Output the (x, y) coordinate of the center of the cell containing the given text.  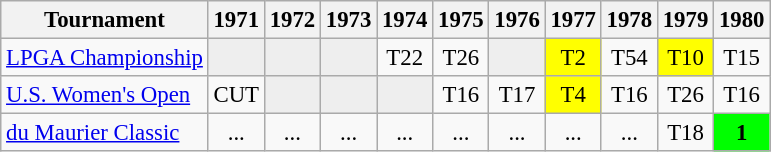
Tournament (104, 20)
1973 (348, 20)
1971 (236, 20)
CUT (236, 95)
T17 (517, 95)
1974 (405, 20)
1976 (517, 20)
T18 (685, 133)
T10 (685, 58)
T2 (573, 58)
U.S. Women's Open (104, 95)
du Maurier Classic (104, 133)
T54 (629, 58)
T4 (573, 95)
T15 (742, 58)
1978 (629, 20)
1975 (461, 20)
LPGA Championship (104, 58)
1972 (292, 20)
1980 (742, 20)
1 (742, 133)
1977 (573, 20)
1979 (685, 20)
T22 (405, 58)
